Scan for the cell matching the given text and deliver its [X, Y] coordinate at center. 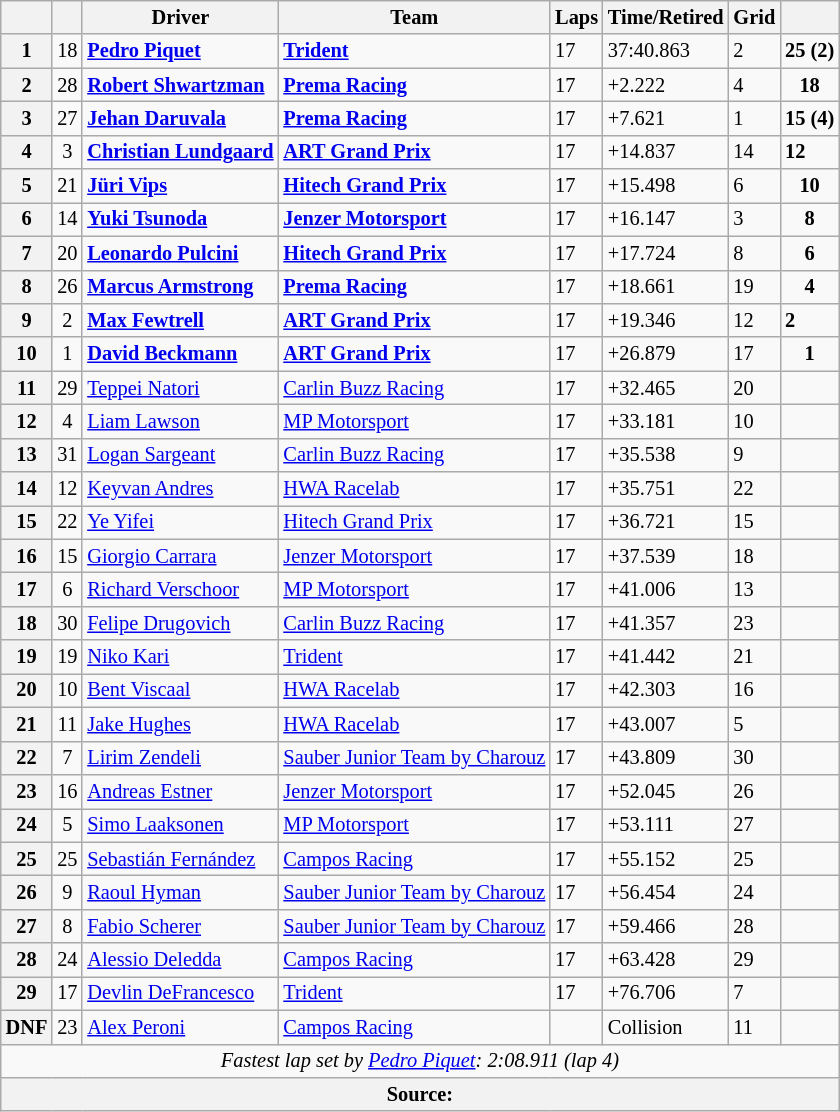
+76.706 [666, 993]
Bent Viscaal [180, 690]
+41.006 [666, 589]
+35.538 [666, 455]
+19.346 [666, 320]
Robert Shwartzman [180, 85]
Raoul Hyman [180, 892]
Devlin DeFrancesco [180, 993]
Team [414, 17]
Keyvan Andres [180, 489]
Max Fewtrell [180, 320]
+55.152 [666, 859]
Logan Sargeant [180, 455]
+43.007 [666, 724]
Christian Lundgaard [180, 152]
+14.837 [666, 152]
Fastest lap set by Pedro Piquet: 2:08.911 (lap 4) [420, 1061]
+41.357 [666, 623]
Niko Kari [180, 657]
+52.045 [666, 791]
Driver [180, 17]
+17.724 [666, 253]
+7.621 [666, 118]
25 (2) [810, 51]
+41.442 [666, 657]
+33.181 [666, 421]
+42.303 [666, 690]
Giorgio Carrara [180, 556]
+36.721 [666, 522]
+53.111 [666, 825]
+26.879 [666, 354]
15 (4) [810, 118]
+37.539 [666, 556]
Andreas Estner [180, 791]
Lirim Zendeli [180, 758]
Time/Retired [666, 17]
37:40.863 [666, 51]
Source: [420, 1094]
Leonardo Pulcini [180, 253]
+32.465 [666, 388]
+56.454 [666, 892]
Grid [755, 17]
31 [67, 455]
+15.498 [666, 186]
Simo Laaksonen [180, 825]
Liam Lawson [180, 421]
+2.222 [666, 85]
Felipe Drugovich [180, 623]
+59.466 [666, 926]
Sebastián Fernández [180, 859]
Collision [666, 1027]
David Beckmann [180, 354]
+18.661 [666, 287]
+63.428 [666, 960]
Ye Yifei [180, 522]
Fabio Scherer [180, 926]
Teppei Natori [180, 388]
Jüri Vips [180, 186]
Laps [576, 17]
Pedro Piquet [180, 51]
Alex Peroni [180, 1027]
Alessio Deledda [180, 960]
Jehan Daruvala [180, 118]
Marcus Armstrong [180, 287]
DNF [27, 1027]
+16.147 [666, 219]
Richard Verschoor [180, 589]
+35.751 [666, 489]
+43.809 [666, 758]
Yuki Tsunoda [180, 219]
Jake Hughes [180, 724]
